Capture the cell that displays the provided text and extract its (X, Y) central coordinate. 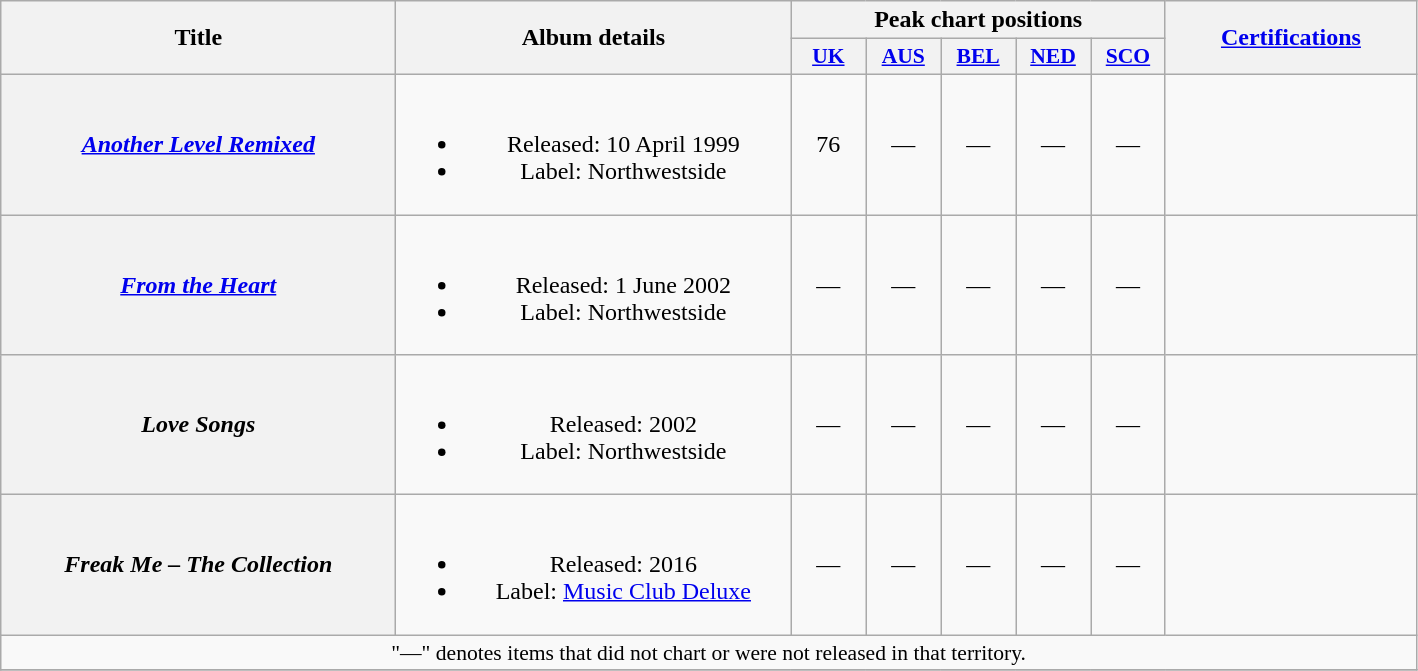
Released: 2002Label: Northwestside (594, 425)
"—" denotes items that did not chart or were not released in that territory. (709, 653)
Album details (594, 38)
Freak Me – The Collection (198, 565)
UK (828, 57)
Peak chart positions (978, 20)
SCO (1128, 57)
Title (198, 38)
Certifications (1290, 38)
Released: 1 June 2002Label: Northwestside (594, 284)
BEL (978, 57)
Released: 2016Label: Music Club Deluxe (594, 565)
NED (1054, 57)
Love Songs (198, 425)
AUS (904, 57)
76 (828, 144)
Released: 10 April 1999Label: Northwestside (594, 144)
From the Heart (198, 284)
Another Level Remixed (198, 144)
